Locate the cell with the specified text and output its (x, y) center coordinate. 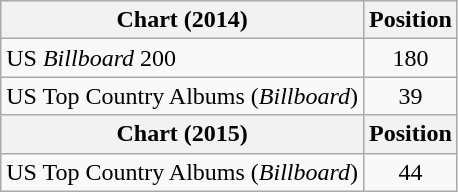
Chart (2015) (182, 134)
Chart (2014) (182, 20)
US Billboard 200 (182, 58)
44 (411, 172)
39 (411, 96)
180 (411, 58)
